From the cell containing the given text, extract its center point as [x, y] coordinate. 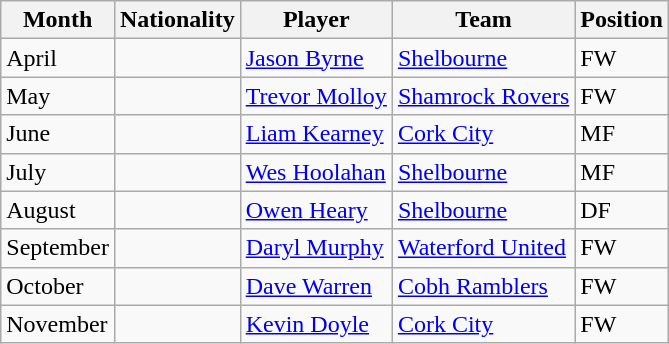
Month [58, 20]
May [58, 96]
October [58, 286]
DF [622, 210]
November [58, 324]
Cobh Ramblers [483, 286]
Dave Warren [316, 286]
Position [622, 20]
June [58, 134]
Team [483, 20]
Jason Byrne [316, 58]
Owen Heary [316, 210]
Trevor Molloy [316, 96]
Shamrock Rovers [483, 96]
Liam Kearney [316, 134]
August [58, 210]
Player [316, 20]
Waterford United [483, 248]
Nationality [177, 20]
Wes Hoolahan [316, 172]
Kevin Doyle [316, 324]
July [58, 172]
April [58, 58]
September [58, 248]
Daryl Murphy [316, 248]
